Identify which cell holds the provided text, then report its [x, y] central coordinate. 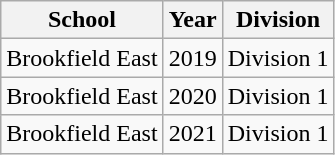
Division [278, 20]
2021 [192, 134]
2020 [192, 96]
2019 [192, 58]
Year [192, 20]
School [82, 20]
